Capture the cell that displays the provided text and extract its [X, Y] central coordinate. 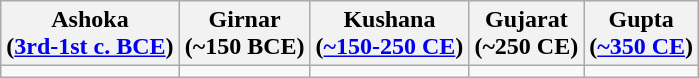
Ashoka(3rd-1st c. BCE) [90, 34]
Gupta(~350 CE) [642, 34]
Kushana(~150-250 CE) [390, 34]
Girnar(~150 BCE) [244, 34]
Gujarat(~250 CE) [526, 34]
